Return (X, Y) of the center of cell containing provided text 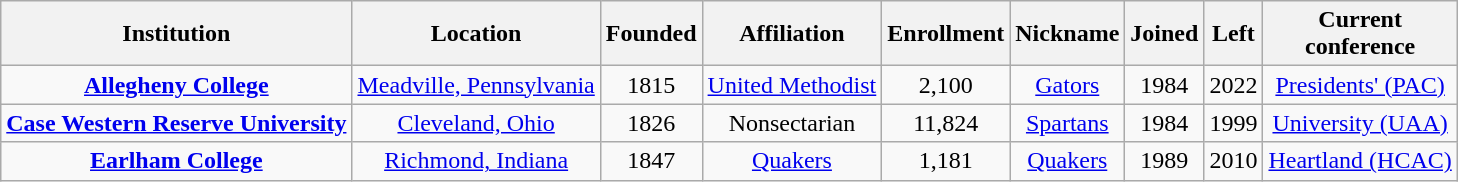
11,824 (946, 123)
Institution (176, 34)
1,181 (946, 161)
Earlham College (176, 161)
Gators (1068, 85)
Allegheny College (176, 85)
Enrollment (946, 34)
2,100 (946, 85)
1847 (651, 161)
Spartans (1068, 123)
Nickname (1068, 34)
Joined (1164, 34)
Cleveland, Ohio (476, 123)
Affiliation (792, 34)
1826 (651, 123)
1815 (651, 85)
Location (476, 34)
2010 (1234, 161)
1989 (1164, 161)
Nonsectarian (792, 123)
Case Western Reserve University (176, 123)
Richmond, Indiana (476, 161)
1999 (1234, 123)
Presidents' (PAC) (1360, 85)
2022 (1234, 85)
Meadville, Pennsylvania (476, 85)
Currentconference (1360, 34)
United Methodist (792, 85)
Left (1234, 34)
Founded (651, 34)
University (UAA) (1360, 123)
Heartland (HCAC) (1360, 161)
